Find where the given text appears and provide that cell's center as [X, Y] coordinate. 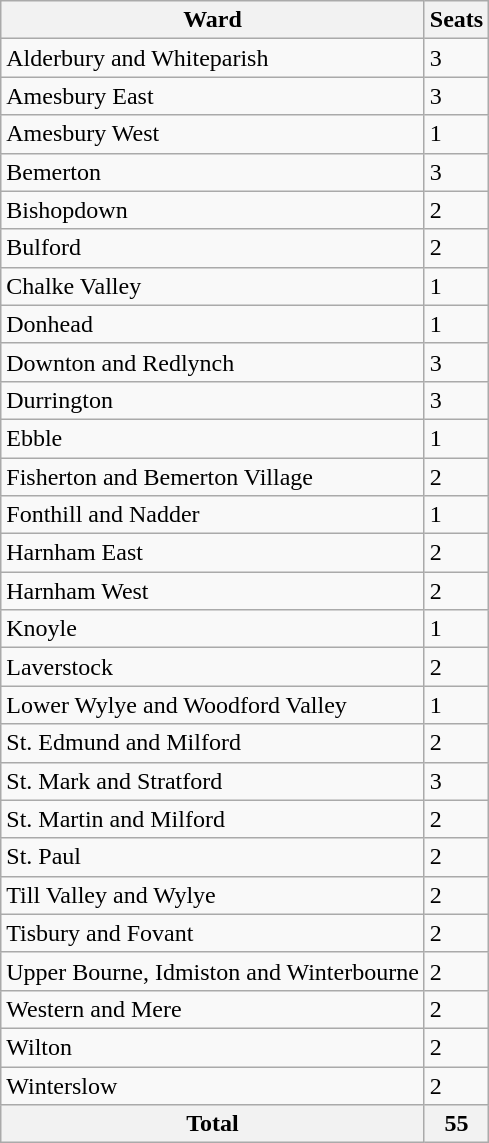
Knoyle [213, 629]
Durrington [213, 400]
Laverstock [213, 667]
Fisherton and Bemerton Village [213, 477]
Bishopdown [213, 210]
Chalke Valley [213, 286]
Fonthill and Nadder [213, 515]
St. Paul [213, 857]
Alderbury and Whiteparish [213, 58]
Downton and Redlynch [213, 362]
St. Martin and Milford [213, 819]
Ebble [213, 438]
Bemerton [213, 172]
Upper Bourne, Idmiston and Winterbourne [213, 971]
Ward [213, 20]
Bulford [213, 248]
Total [213, 1124]
55 [456, 1124]
Tisbury and Fovant [213, 933]
St. Mark and Stratford [213, 781]
Winterslow [213, 1085]
Lower Wylye and Woodford Valley [213, 705]
Harnham East [213, 553]
Till Valley and Wylye [213, 895]
St. Edmund and Milford [213, 743]
Wilton [213, 1047]
Donhead [213, 324]
Amesbury East [213, 96]
Western and Mere [213, 1009]
Harnham West [213, 591]
Amesbury West [213, 134]
Seats [456, 20]
